Search for the cell housing the specified text and yield its (X, Y) center coordinate. 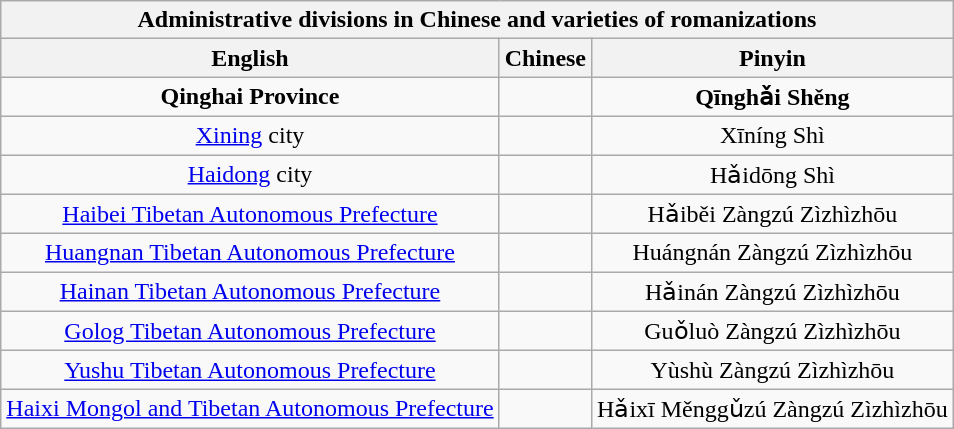
Hǎiběi Zàngzú Zìzhìzhōu (773, 214)
Haibei Tibetan Autonomous Prefecture (250, 214)
Xining city (250, 135)
Haidong city (250, 174)
Guǒluò Zàngzú Zìzhìzhōu (773, 331)
Hainan Tibetan Autonomous Prefecture (250, 292)
Golog Tibetan Autonomous Prefecture (250, 331)
Huangnan Tibetan Autonomous Prefecture (250, 253)
Chinese (545, 58)
Huángnán Zàngzú Zìzhìzhōu (773, 253)
Hǎinán Zàngzú Zìzhìzhōu (773, 292)
Pinyin (773, 58)
English (250, 58)
Hǎidōng Shì (773, 174)
Yùshù Zàngzú Zìzhìzhōu (773, 370)
Administrative divisions in Chinese and varieties of romanizations (477, 20)
Haixi Mongol and Tibetan Autonomous Prefecture (250, 409)
Qīnghǎi Shěng (773, 97)
Yushu Tibetan Autonomous Prefecture (250, 370)
Xīníng Shì (773, 135)
Hǎixī Měnggǔzú Zàngzú Zìzhìzhōu (773, 409)
Qinghai Province (250, 97)
